Return [x, y] of the center of cell containing provided text 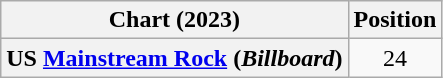
Position [395, 20]
24 [395, 58]
Chart (2023) [174, 20]
US Mainstream Rock (Billboard) [174, 58]
